Identify which cell holds the provided text, then report its (X, Y) central coordinate. 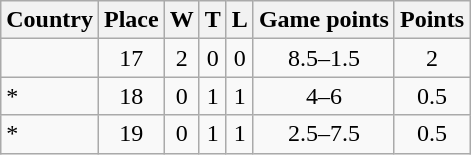
Points (432, 20)
L (240, 20)
19 (131, 134)
Game points (324, 20)
Place (131, 20)
18 (131, 96)
T (212, 20)
W (182, 20)
17 (131, 58)
8.5–1.5 (324, 58)
2.5–7.5 (324, 134)
Country (50, 20)
4–6 (324, 96)
